From the cell containing the given text, extract its center point as (x, y) coordinate. 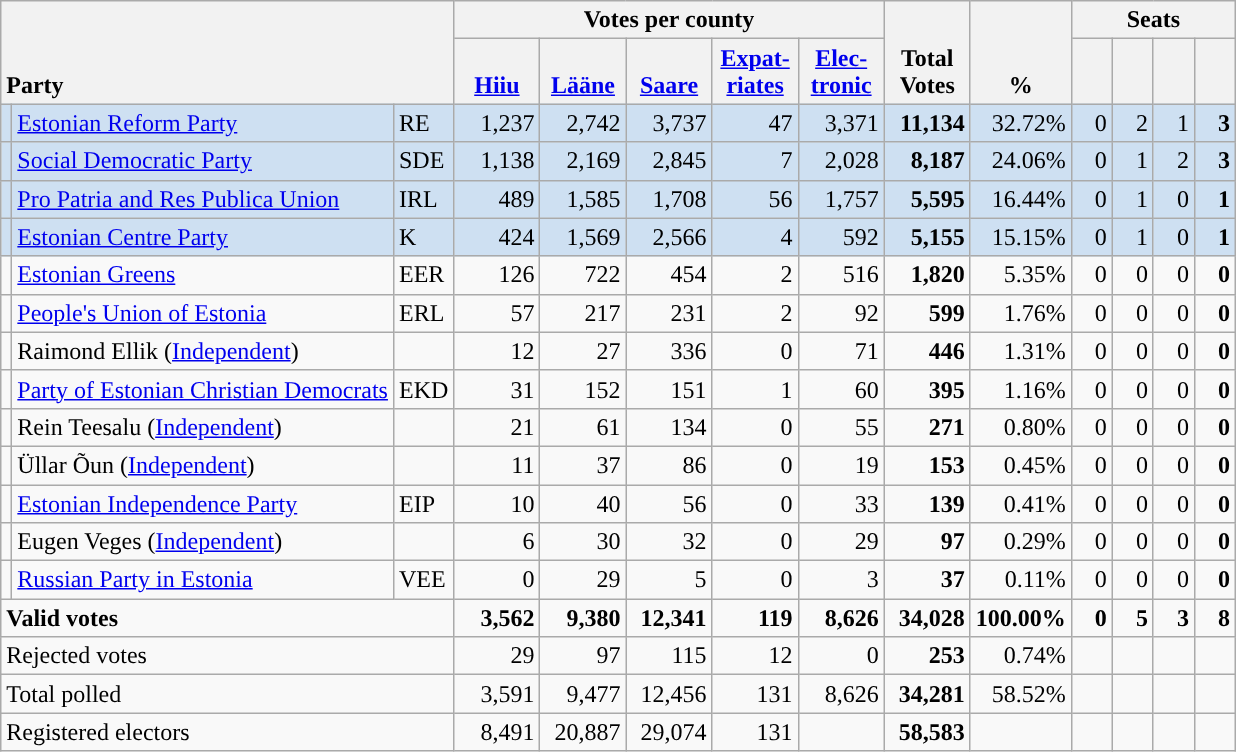
29,074 (669, 732)
1,708 (669, 199)
12,341 (669, 618)
446 (927, 351)
Estonian Centre Party (203, 237)
0.29% (1020, 542)
58,583 (927, 732)
27 (583, 351)
Estonian Reform Party (203, 123)
Rejected votes (228, 656)
3,591 (497, 694)
% (1020, 52)
395 (927, 389)
722 (583, 275)
K (423, 237)
16.44% (1020, 199)
33 (841, 503)
271 (927, 427)
139 (927, 503)
0.80% (1020, 427)
47 (755, 123)
Registered electors (228, 732)
9,477 (583, 694)
Elec- tronic (841, 72)
1.76% (1020, 313)
126 (497, 275)
Total Votes (927, 52)
119 (755, 618)
Seats (1153, 20)
86 (669, 465)
231 (669, 313)
58.52% (1020, 694)
34,028 (927, 618)
1,757 (841, 199)
151 (669, 389)
Lääne (583, 72)
7 (755, 161)
11,134 (927, 123)
3,562 (497, 618)
34,281 (927, 694)
0.11% (1020, 580)
Üllar Õun (Independent) (203, 465)
599 (927, 313)
2,028 (841, 161)
489 (497, 199)
40 (583, 503)
Rein Teesalu (Independent) (203, 427)
20,887 (583, 732)
115 (669, 656)
3,737 (669, 123)
Estonian Greens (203, 275)
3,371 (841, 123)
152 (583, 389)
1,820 (927, 275)
57 (497, 313)
Valid votes (228, 618)
Total polled (228, 694)
6 (497, 542)
11 (497, 465)
15.15% (1020, 237)
100.00% (1020, 618)
592 (841, 237)
1.31% (1020, 351)
61 (583, 427)
60 (841, 389)
5.35% (1020, 275)
People's Union of Estonia (203, 313)
1,569 (583, 237)
Expat- riates (755, 72)
Estonian Independence Party (203, 503)
336 (669, 351)
134 (669, 427)
0.41% (1020, 503)
RE (423, 123)
32 (669, 542)
Raimond Ellik (Independent) (203, 351)
92 (841, 313)
EIP (423, 503)
Russian Party in Estonia (203, 580)
0.74% (1020, 656)
1,237 (497, 123)
VEE (423, 580)
2,845 (669, 161)
1.16% (1020, 389)
Votes per county (669, 20)
55 (841, 427)
4 (755, 237)
19 (841, 465)
217 (583, 313)
SDE (423, 161)
Social Democratic Party (203, 161)
0.45% (1020, 465)
31 (497, 389)
424 (497, 237)
5,595 (927, 199)
Party (228, 52)
Pro Patria and Res Publica Union (203, 199)
516 (841, 275)
1,138 (497, 161)
2,169 (583, 161)
71 (841, 351)
30 (583, 542)
454 (669, 275)
9,380 (583, 618)
IRL (423, 199)
24.06% (1020, 161)
8 (1214, 618)
EER (423, 275)
Eugen Veges (Independent) (203, 542)
2,566 (669, 237)
Hiiu (497, 72)
1,585 (583, 199)
8,187 (927, 161)
2,742 (583, 123)
5,155 (927, 237)
12,456 (669, 694)
32.72% (1020, 123)
153 (927, 465)
EKD (423, 389)
8,491 (497, 732)
10 (497, 503)
253 (927, 656)
Party of Estonian Christian Democrats (203, 389)
21 (497, 427)
Saare (669, 72)
ERL (423, 313)
